Scan for the cell matching the given text and deliver its [x, y] coordinate at center. 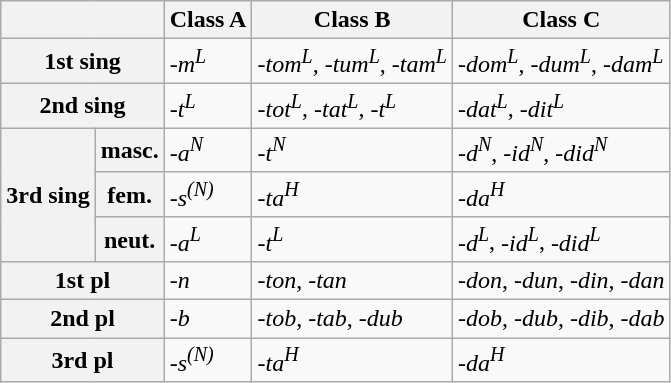
1st pl [82, 281]
-ton, -tan [352, 281]
Class B [352, 20]
-tN [352, 150]
-dob, -dub, -dib, -dab [561, 319]
masc. [130, 150]
-b [208, 319]
3rd sing [48, 195]
2nd sing [82, 106]
fem. [130, 194]
-totL, -tatL, -tL [352, 106]
-don, -dun, -din, -dan [561, 281]
-n [208, 281]
-tomL, -tumL, -tamL [352, 62]
-tob, -tab, -dub [352, 319]
-aN [208, 150]
Class A [208, 20]
neut. [130, 240]
Class C [561, 20]
3rd pl [82, 360]
1st sing [82, 62]
-dN, -idN, -didN [561, 150]
-domL, -dumL, -damL [561, 62]
-mL [208, 62]
-dL, -idL, -didL [561, 240]
-aL [208, 240]
2nd pl [82, 319]
-datL, -ditL [561, 106]
